Output the (x, y) coordinate of the center of the cell containing the given text.  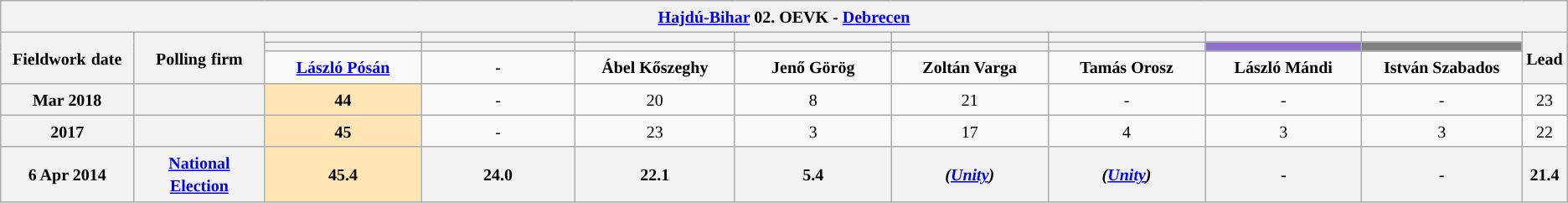
5.4 (812, 174)
László Mándi (1283, 67)
21 (970, 99)
National Election (199, 174)
Fieldwork date (67, 58)
Mar 2018 (67, 99)
17 (970, 131)
Tamás Orosz (1126, 67)
8 (812, 99)
István Szabados (1442, 67)
Zoltán Varga (970, 67)
22.1 (655, 174)
Lead (1545, 58)
45 (343, 131)
Polling firm (199, 58)
Ábel Kőszeghy (655, 67)
2017 (67, 131)
Jenő Görög (812, 67)
4 (1126, 131)
Hajdú-Bihar 02. OEVK - Debrecen (784, 17)
24.0 (498, 174)
6 Apr 2014 (67, 174)
László Pósán (343, 67)
20 (655, 99)
45.4 (343, 174)
21.4 (1545, 174)
44 (343, 99)
22 (1545, 131)
